Return the (x, y) coordinate for the center point of the cell that contains the specified text.  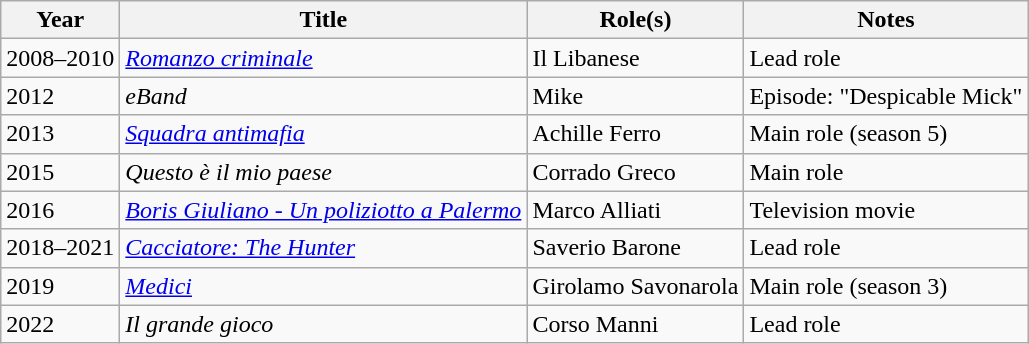
2016 (60, 210)
Television movie (886, 210)
Il Libanese (636, 58)
Cacciatore: The Hunter (324, 248)
2012 (60, 96)
Il grande gioco (324, 324)
2022 (60, 324)
2018–2021 (60, 248)
Main role (season 3) (886, 286)
Achille Ferro (636, 134)
2013 (60, 134)
Main role (season 5) (886, 134)
Boris Giuliano - Un poliziotto a Palermo (324, 210)
2019 (60, 286)
Corso Manni (636, 324)
Squadra antimafia (324, 134)
Year (60, 20)
2015 (60, 172)
eBand (324, 96)
Medici (324, 286)
2008–2010 (60, 58)
Saverio Barone (636, 248)
Episode: "Despicable Mick" (886, 96)
Girolamo Savonarola (636, 286)
Marco Alliati (636, 210)
Questo è il mio paese (324, 172)
Role(s) (636, 20)
Notes (886, 20)
Mike (636, 96)
Corrado Greco (636, 172)
Title (324, 20)
Romanzo criminale (324, 58)
Main role (886, 172)
